Capture the cell that displays the provided text and extract its (X, Y) central coordinate. 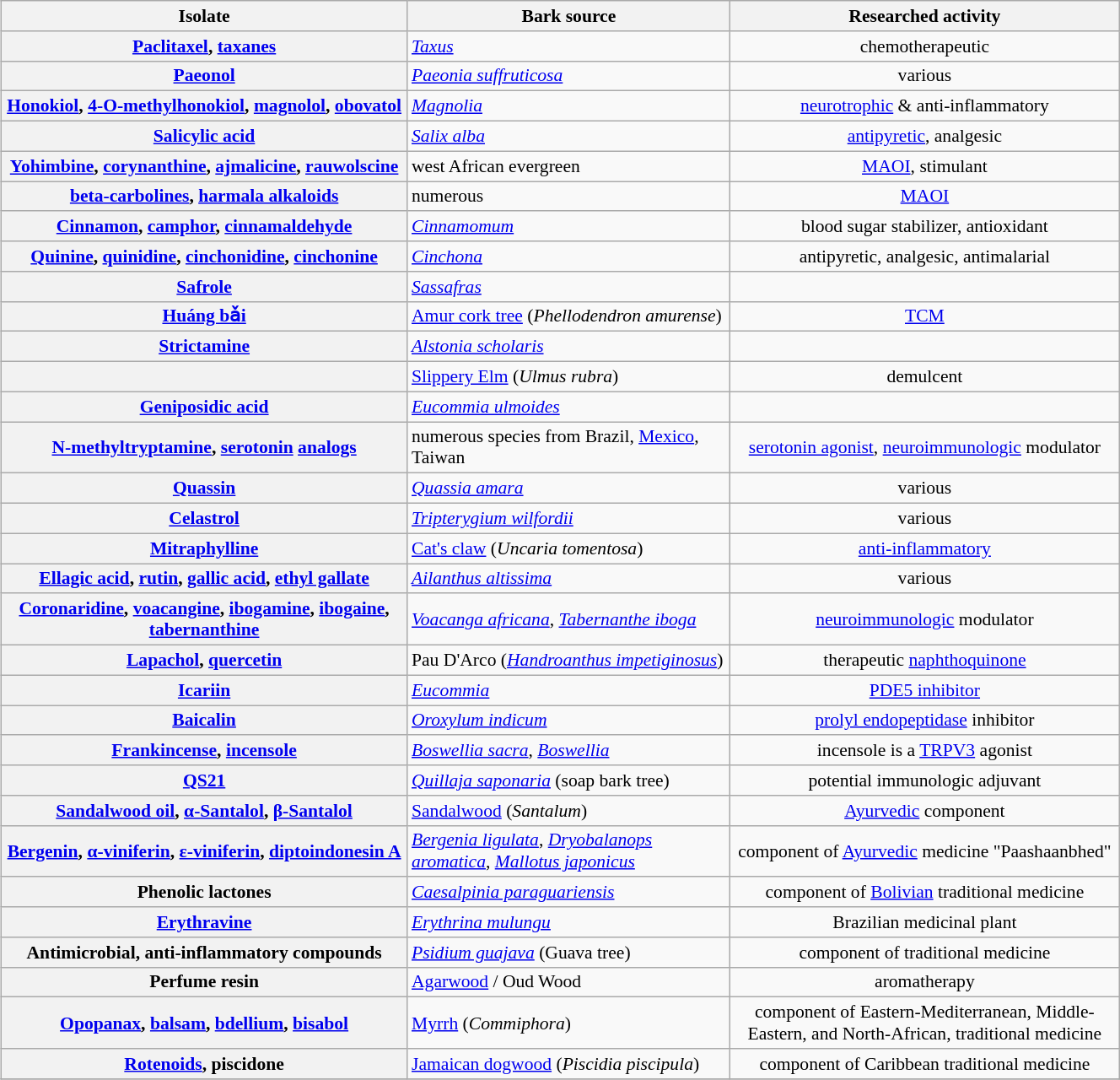
Isolate (204, 16)
therapeutic naphthoquinone (924, 661)
anti-inflammatory (924, 548)
component of Ayurvedic medicine "Paashaanbhed" (924, 850)
serotonin agonist, neuroimmunologic modulator (924, 447)
Cinchona (568, 256)
component of Bolivian traditional medicine (924, 893)
beta-carbolines, harmala alkaloids (204, 197)
Agarwood / Oud Wood (568, 982)
Voacanga africana, Tabernanthe iboga (568, 619)
neurotrophic & anti-inflammatory (924, 106)
QS21 (204, 780)
component of traditional medicine (924, 953)
antipyretic, analgesic, antimalarial (924, 256)
Sassafras (568, 287)
Eucommia (568, 690)
Ayurvedic component (924, 811)
Bark source (568, 16)
Yohimbine, corynanthine, ajmalicine, rauwolscine (204, 166)
Sandalwood (Santalum) (568, 811)
Icariin (204, 690)
Salix alba (568, 137)
Researched activity (924, 16)
demulcent (924, 377)
chemotherapeutic (924, 46)
Strictamine (204, 347)
Caesalpinia paraguariensis (568, 893)
Tripterygium wilfordii (568, 519)
Antimicrobial, anti-inflammatory compounds (204, 953)
Baicalin (204, 721)
component of Eastern-Mediterranean, Middle-Eastern, and North-African, traditional medicine (924, 1023)
TCM (924, 316)
Myrrh (Commiphora) (568, 1023)
Geniposidic acid (204, 407)
MAOI, stimulant (924, 166)
antipyretic, analgesic (924, 137)
MAOI (924, 197)
Paeonia suffruticosa (568, 76)
Boswellia sacra, Boswellia (568, 751)
Bergenia ligulata, Dryobalanops aromatica, Mallotus japonicus (568, 850)
Quinine, quinidine, cinchonidine, cinchonine (204, 256)
Phenolic lactones (204, 893)
prolyl endopeptidase inhibitor (924, 721)
neuroimmunologic modulator (924, 619)
Celastrol (204, 519)
numerous (568, 197)
Frankincense, incensole (204, 751)
Lapachol, quercetin (204, 661)
Pau D'Arco (Handroanthus impetiginosus) (568, 661)
Quassia amara (568, 489)
Slippery Elm (Ulmus rubra) (568, 377)
Safrole (204, 287)
N-methyltryptamine, serotonin analogs (204, 447)
numerous species from Brazil, Mexico, Taiwan (568, 447)
PDE5 inhibitor (924, 690)
Oroxylum indicum (568, 721)
Paclitaxel, taxanes (204, 46)
blood sugar stabilizer, antioxidant (924, 227)
Paeonol (204, 76)
Cinnamon, camphor, cinnamaldehyde (204, 227)
Erythravine (204, 922)
Coronaridine, voacangine, ibogamine, ibogaine, tabernanthine (204, 619)
Quillaja saponaria (soap bark tree) (568, 780)
Eucommia ulmoides (568, 407)
Opopanax, balsam, bdellium, bisabol (204, 1023)
Salicylic acid (204, 137)
west African evergreen (568, 166)
Rotenoids, piscidone (204, 1064)
Cat's claw (Uncaria tomentosa) (568, 548)
Mitraphylline (204, 548)
potential immunologic adjuvant (924, 780)
Taxus (568, 46)
Perfume resin (204, 982)
Huáng bǎi (204, 316)
Brazilian medicinal plant (924, 922)
component of Caribbean traditional medicine (924, 1064)
Cinnamomum (568, 227)
Bergenin, α-viniferin, ε-viniferin, diptoindonesin A (204, 850)
Alstonia scholaris (568, 347)
Ailanthus altissima (568, 579)
incensole is a TRPV3 agonist (924, 751)
Amur cork tree (Phellodendron amurense) (568, 316)
Erythrina mulungu (568, 922)
Honokiol, 4-O-methylhonokiol, magnolol, obovatol (204, 106)
Magnolia (568, 106)
Sandalwood oil, α-Santalol, β-Santalol (204, 811)
Ellagic acid, rutin, gallic acid, ethyl gallate (204, 579)
aromatherapy (924, 982)
Jamaican dogwood (Piscidia piscipula) (568, 1064)
Quassin (204, 489)
Psidium guajava (Guava tree) (568, 953)
